Scan for the cell matching the given text and deliver its [x, y] coordinate at center. 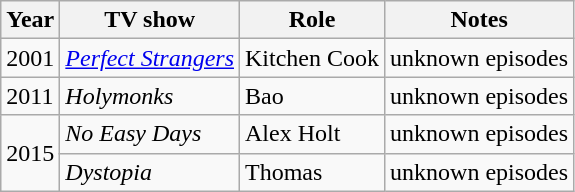
2011 [30, 96]
Notes [480, 20]
2015 [30, 153]
Thomas [312, 172]
2001 [30, 58]
Alex Holt [312, 134]
Year [30, 20]
Kitchen Cook [312, 58]
Perfect Strangers [150, 58]
Role [312, 20]
Holymonks [150, 96]
TV show [150, 20]
No Easy Days [150, 134]
Bao [312, 96]
Dystopia [150, 172]
